Output the (x, y) coordinate of the center of the cell containing the given text.  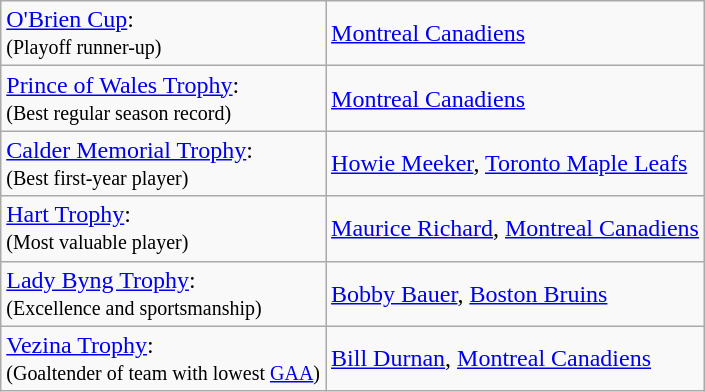
O'Brien Cup:(Playoff runner-up) (164, 34)
Prince of Wales Trophy:(Best regular season record) (164, 98)
Vezina Trophy:(Goaltender of team with lowest GAA) (164, 358)
Lady Byng Trophy:(Excellence and sportsmanship) (164, 294)
Maurice Richard, Montreal Canadiens (516, 228)
Calder Memorial Trophy:(Best first-year player) (164, 164)
Bobby Bauer, Boston Bruins (516, 294)
Hart Trophy:(Most valuable player) (164, 228)
Howie Meeker, Toronto Maple Leafs (516, 164)
Bill Durnan, Montreal Canadiens (516, 358)
